Detect which cell encompasses the target text, then output its (x, y) center coordinate. 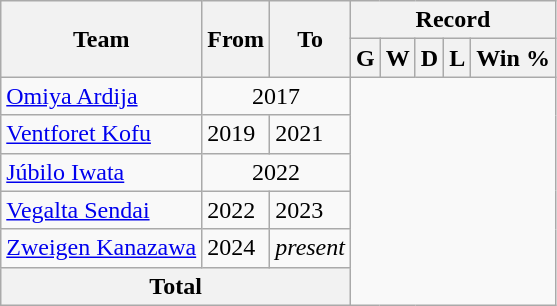
2019 (236, 134)
Win % (514, 58)
Total (176, 286)
Record (452, 20)
D (429, 58)
Team (102, 39)
2017 (276, 96)
Omiya Ardija (102, 96)
2021 (310, 134)
To (310, 39)
present (310, 248)
Ventforet Kofu (102, 134)
2023 (310, 210)
2024 (236, 248)
L (458, 58)
W (398, 58)
G (365, 58)
Júbilo Iwata (102, 172)
Zweigen Kanazawa (102, 248)
Vegalta Sendai (102, 210)
From (236, 39)
